Locate the cell with the specified text and output its [x, y] center coordinate. 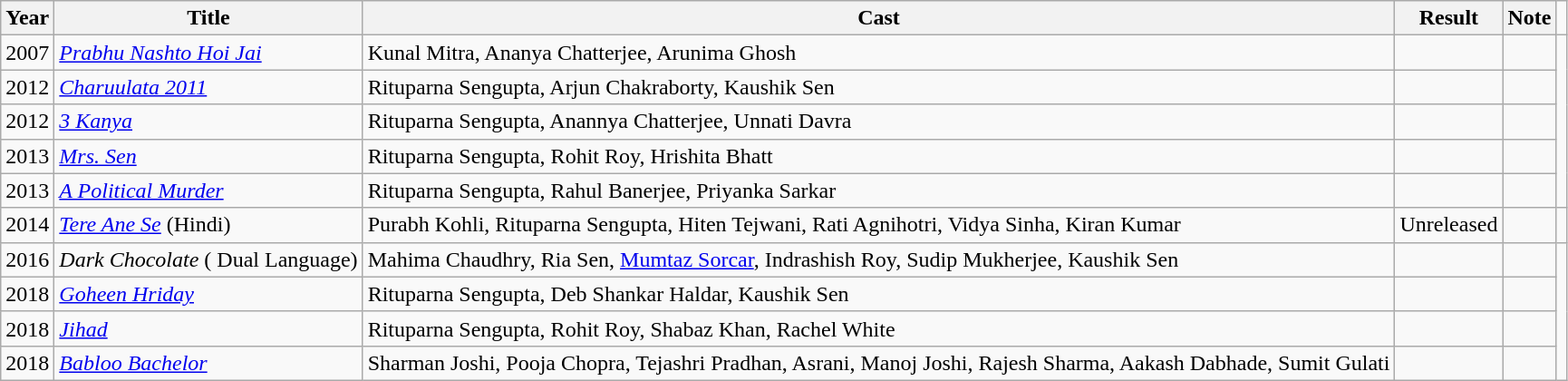
3 Kanya [208, 122]
Mahima Chaudhry, Ria Sen, Mumtaz Sorcar, Indrashish Roy, Sudip Mukherjee, Kaushik Sen [879, 259]
Rituparna Sengupta, Rahul Banerjee, Priyanka Sarkar [879, 190]
Purabh Kohli, Rituparna Sengupta, Hiten Tejwani, Rati Agnihotri, Vidya Sinha, Kiran Kumar [879, 225]
Note [1530, 18]
Charuulata 2011 [208, 87]
2014 [27, 225]
2016 [27, 259]
Rituparna Sengupta, Rohit Roy, Hrishita Bhatt [879, 156]
Result [1448, 18]
Rituparna Sengupta, Rohit Roy, Shabaz Khan, Rachel White [879, 328]
Rituparna Sengupta, Anannya Chatterjee, Unnati Davra [879, 122]
Unreleased [1448, 225]
Kunal Mitra, Ananya Chatterjee, Arunima Ghosh [879, 53]
Jihad [208, 328]
A Political Murder [208, 190]
Year [27, 18]
Mrs. Sen [208, 156]
Tere Ane Se (Hindi) [208, 225]
Babloo Bachelor [208, 363]
Dark Chocolate ( Dual Language) [208, 259]
Title [208, 18]
Goheen Hriday [208, 294]
Rituparna Sengupta, Deb Shankar Haldar, Kaushik Sen [879, 294]
Sharman Joshi, Pooja Chopra, Tejashri Pradhan, Asrani, Manoj Joshi, Rajesh Sharma, Aakash Dabhade, Sumit Gulati [879, 363]
Cast [879, 18]
2007 [27, 53]
Prabhu Nashto Hoi Jai [208, 53]
Rituparna Sengupta, Arjun Chakraborty, Kaushik Sen [879, 87]
